Return [x, y] of the center of cell containing provided text 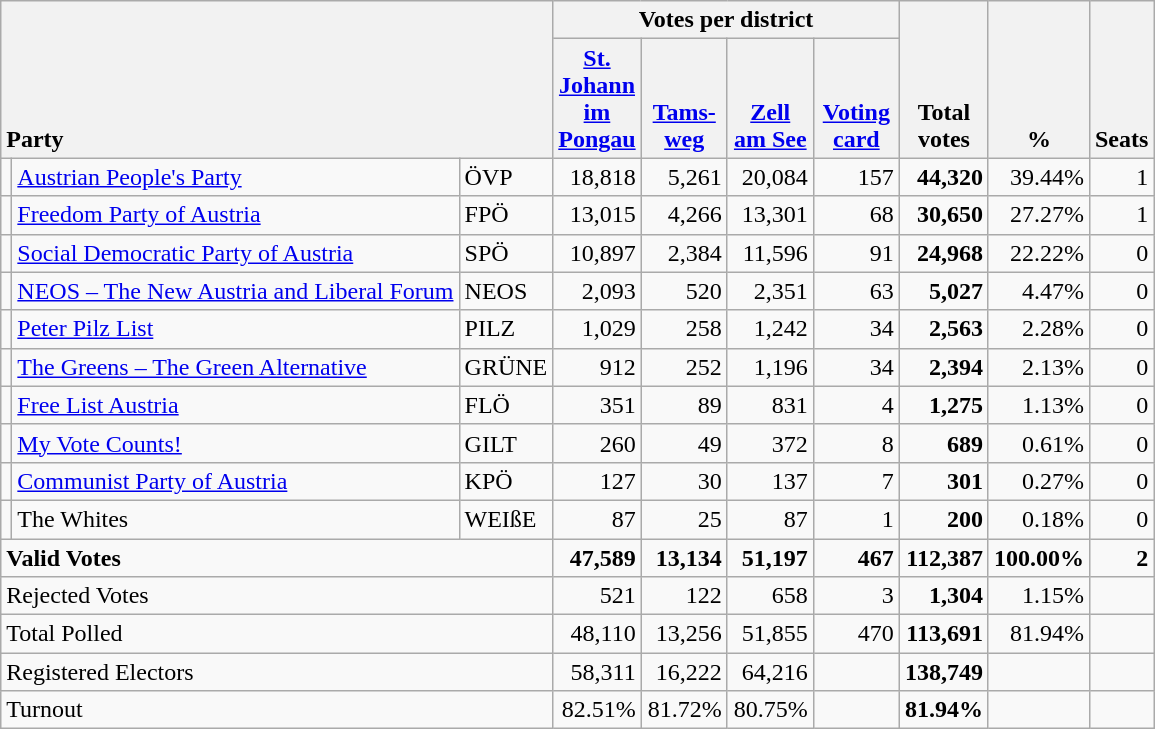
81.72% [684, 710]
520 [684, 291]
2,351 [770, 291]
10,897 [597, 253]
The Greens – The Green Alternative [236, 367]
89 [684, 405]
63 [856, 291]
7 [856, 481]
0.18% [1038, 519]
689 [944, 443]
127 [597, 481]
80.75% [770, 710]
% [1038, 80]
30 [684, 481]
Valid Votes [277, 557]
25 [684, 519]
NEOS [506, 291]
157 [856, 177]
Zellam See [770, 98]
The Whites [236, 519]
Communist Party of Austria [236, 481]
St.JohannimPongau [597, 98]
1,196 [770, 367]
2.28% [1038, 329]
2,093 [597, 291]
112,387 [944, 557]
PILZ [506, 329]
1,242 [770, 329]
Freedom Party of Austria [236, 215]
200 [944, 519]
0.61% [1038, 443]
16,222 [684, 672]
2.13% [1038, 367]
FLÖ [506, 405]
113,691 [944, 634]
13,256 [684, 634]
NEOS – The New Austria and Liberal Forum [236, 291]
2,563 [944, 329]
467 [856, 557]
1.15% [1038, 596]
13,134 [684, 557]
SPÖ [506, 253]
0.27% [1038, 481]
912 [597, 367]
24,968 [944, 253]
4.47% [1038, 291]
122 [684, 596]
58,311 [597, 672]
KPÖ [506, 481]
4,266 [684, 215]
FPÖ [506, 215]
Turnout [277, 710]
1,304 [944, 596]
3 [856, 596]
My Vote Counts! [236, 443]
470 [856, 634]
831 [770, 405]
Rejected Votes [277, 596]
Registered Electors [277, 672]
372 [770, 443]
Tams-weg [684, 98]
252 [684, 367]
1,275 [944, 405]
47,589 [597, 557]
44,320 [944, 177]
5,261 [684, 177]
2,384 [684, 253]
64,216 [770, 672]
27.27% [1038, 215]
30,650 [944, 215]
260 [597, 443]
51,855 [770, 634]
Votingcard [856, 98]
51,197 [770, 557]
138,749 [944, 672]
Social Democratic Party of Austria [236, 253]
1,029 [597, 329]
Votes per district [726, 20]
Totalvotes [944, 80]
137 [770, 481]
5,027 [944, 291]
351 [597, 405]
39.44% [1038, 177]
100.00% [1038, 557]
4 [856, 405]
521 [597, 596]
301 [944, 481]
48,110 [597, 634]
1.13% [1038, 405]
2 [1121, 557]
82.51% [597, 710]
22.22% [1038, 253]
258 [684, 329]
Austrian People's Party [236, 177]
8 [856, 443]
Party [277, 80]
91 [856, 253]
658 [770, 596]
68 [856, 215]
Total Polled [277, 634]
ÖVP [506, 177]
18,818 [597, 177]
GILT [506, 443]
Peter Pilz List [236, 329]
2,394 [944, 367]
GRÜNE [506, 367]
WEIßE [506, 519]
49 [684, 443]
Free List Austria [236, 405]
Seats [1121, 80]
20,084 [770, 177]
13,301 [770, 215]
13,015 [597, 215]
11,596 [770, 253]
